Locate the cell with the specified text and output its (X, Y) center coordinate. 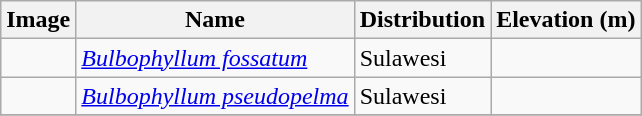
Bulbophyllum pseudopelma (215, 96)
Bulbophyllum fossatum (215, 58)
Elevation (m) (566, 20)
Image (38, 20)
Name (215, 20)
Distribution (422, 20)
